Return (x, y) of the center of cell containing provided text 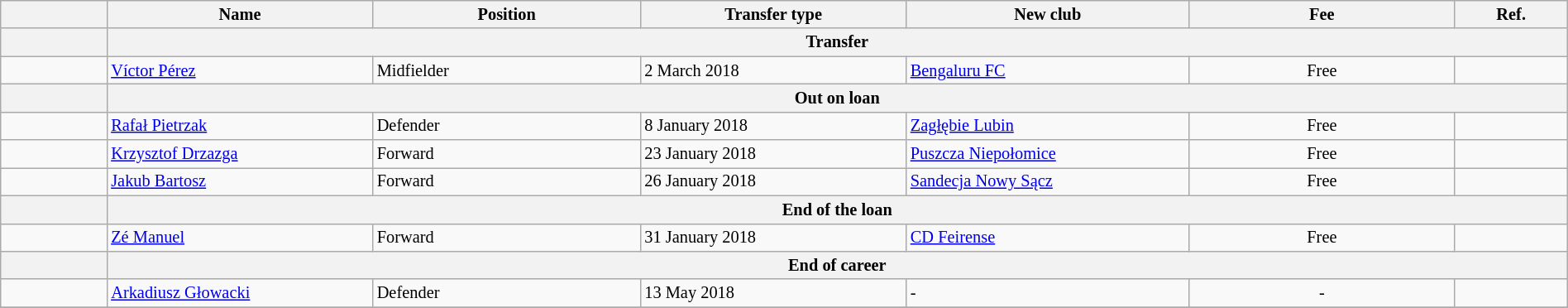
Puszcza Niepołomice (1048, 154)
Arkadiusz Głowacki (240, 293)
Fee (1322, 14)
Víctor Pérez (240, 70)
Midfielder (507, 70)
26 January 2018 (772, 181)
8 January 2018 (772, 126)
31 January 2018 (772, 238)
Ref. (1511, 14)
Position (507, 14)
Zagłębie Lubin (1048, 126)
End of career (837, 265)
Transfer (837, 42)
CD Feirense (1048, 238)
Bengaluru FC (1048, 70)
Jakub Bartosz (240, 181)
Krzysztof Drzazga (240, 154)
End of the loan (837, 209)
2 March 2018 (772, 70)
New club (1048, 14)
23 January 2018 (772, 154)
Name (240, 14)
Zé Manuel (240, 238)
13 May 2018 (772, 293)
Out on loan (837, 98)
Rafał Pietrzak (240, 126)
Sandecja Nowy Sącz (1048, 181)
Transfer type (772, 14)
